Scan for the cell matching the given text and deliver its [x, y] coordinate at center. 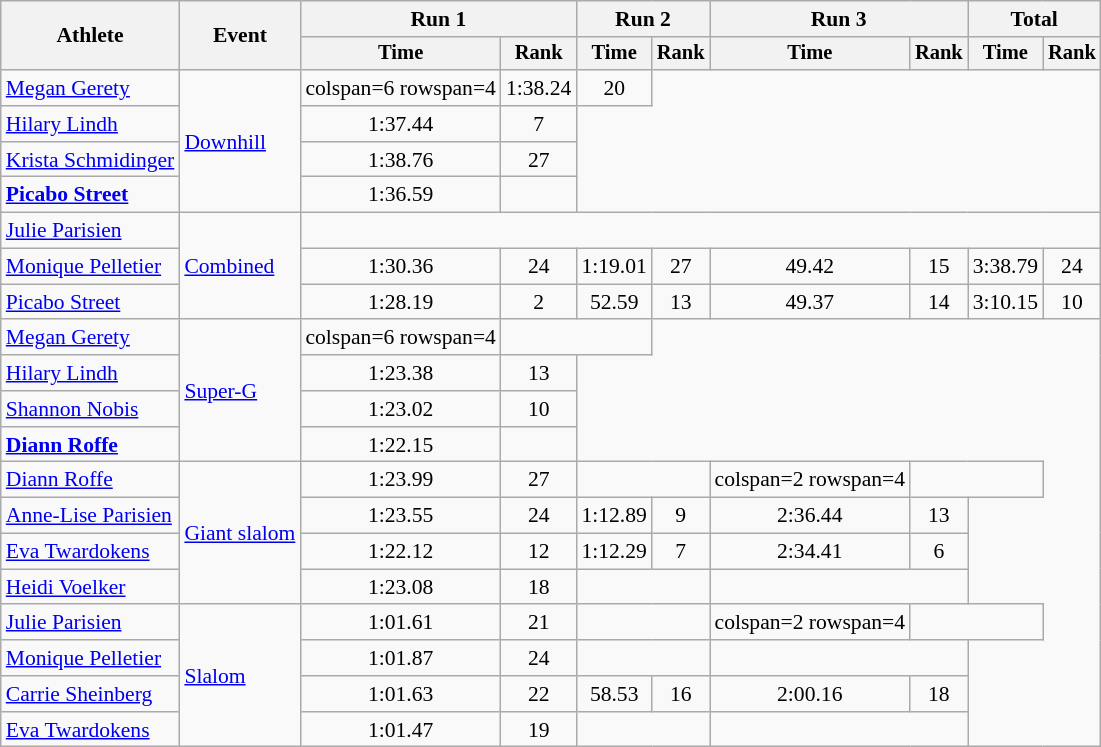
2:36.44 [810, 516]
1:19.01 [614, 267]
Total [1034, 19]
14 [939, 302]
Downhill [240, 141]
1:22.12 [400, 552]
Combined [240, 266]
Event [240, 36]
16 [681, 694]
1:01.87 [400, 658]
1:23.55 [400, 516]
Run 2 [642, 19]
58.53 [614, 694]
9 [681, 516]
6 [939, 552]
Heidi Voelker [90, 587]
2:34.41 [810, 552]
1:38.24 [538, 88]
Shannon Nobis [90, 409]
21 [538, 623]
52.59 [614, 302]
1:38.76 [400, 160]
Krista Schmidinger [90, 160]
Super-G [240, 391]
2:00.16 [810, 694]
3:38.79 [1006, 267]
1:37.44 [400, 124]
1:36.59 [400, 195]
Eva Twardokens [90, 552]
Anne-Lise Parisien [90, 516]
1:23.02 [400, 409]
1:23.08 [400, 587]
1:30.36 [400, 267]
1:01.63 [400, 694]
1:12.89 [614, 516]
12 [538, 552]
Slalom [240, 676]
1:01.61 [400, 623]
1:12.29 [614, 552]
Run 1 [438, 19]
Carrie Sheinberg [90, 694]
1:23.99 [400, 480]
49.42 [810, 267]
2 [538, 302]
3:10.15 [1006, 302]
15 [939, 267]
1:23.38 [400, 373]
1:22.15 [400, 445]
49.37 [810, 302]
Run 3 [839, 19]
1:28.19 [400, 302]
20 [614, 88]
Giant slalom [240, 533]
Athlete [90, 36]
22 [538, 694]
